Detect which cell encompasses the target text, then output its [X, Y] center coordinate. 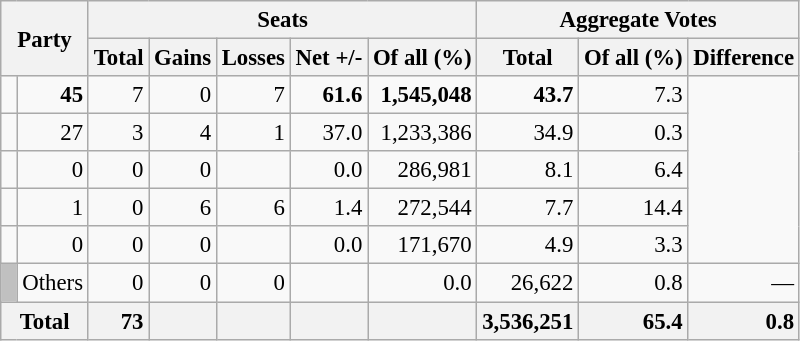
61.6 [328, 95]
45 [52, 95]
Net +/- [328, 58]
3 [118, 133]
8.1 [528, 170]
4.9 [528, 245]
1,545,048 [422, 95]
Gains [183, 58]
— [744, 283]
286,981 [422, 170]
0.3 [634, 133]
34.9 [528, 133]
65.4 [634, 321]
272,544 [422, 208]
Seats [282, 20]
3.3 [634, 245]
171,670 [422, 245]
3,536,251 [528, 321]
7.3 [634, 95]
Losses [253, 58]
26,622 [528, 283]
27 [52, 133]
43.7 [528, 95]
4 [183, 133]
1,233,386 [422, 133]
1.4 [328, 208]
Party [45, 38]
Others [52, 283]
Difference [744, 58]
Aggregate Votes [638, 20]
14.4 [634, 208]
73 [118, 321]
6.4 [634, 170]
37.0 [328, 133]
7.7 [528, 208]
